Return the (X, Y) coordinate for the center point of the cell that contains the specified text.  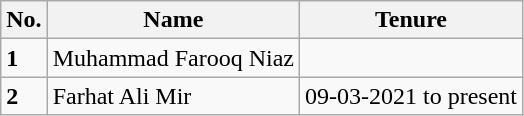
No. (24, 20)
Farhat Ali Mir (173, 96)
Muhammad Farooq Niaz (173, 58)
2 (24, 96)
Name (173, 20)
09-03-2021 to present (412, 96)
1 (24, 58)
Tenure (412, 20)
